Search for the cell housing the specified text and yield its (x, y) center coordinate. 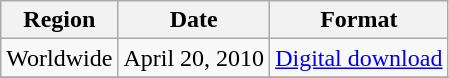
Worldwide (60, 58)
Digital download (359, 58)
Format (359, 20)
Date (194, 20)
April 20, 2010 (194, 58)
Region (60, 20)
